Return the (X, Y) coordinate for the center point of the cell that contains the specified text.  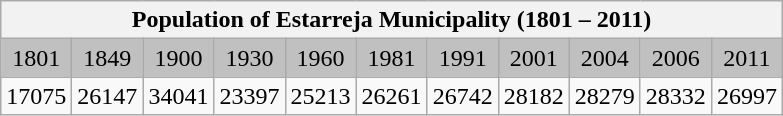
2006 (676, 58)
1991 (462, 58)
Population of Estarreja Municipality (1801 – 2011) (392, 20)
1849 (108, 58)
28279 (604, 96)
1900 (178, 58)
1801 (36, 58)
25213 (320, 96)
1981 (392, 58)
23397 (250, 96)
1930 (250, 58)
2011 (746, 58)
28182 (534, 96)
26147 (108, 96)
26997 (746, 96)
1960 (320, 58)
2004 (604, 58)
17075 (36, 96)
28332 (676, 96)
34041 (178, 96)
26742 (462, 96)
26261 (392, 96)
2001 (534, 58)
